Capture the cell that displays the provided text and extract its (X, Y) central coordinate. 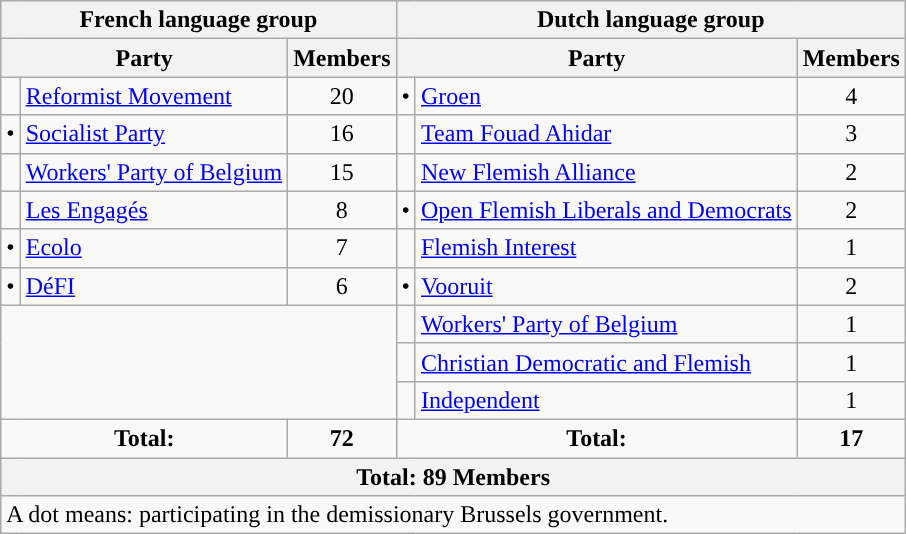
7 (342, 248)
DéFI (154, 286)
Christian Democratic and Flemish (606, 362)
16 (342, 134)
Groen (606, 96)
A dot means: participating in the demissionary Brussels government. (454, 515)
Flemish Interest (606, 248)
Ecolo (154, 248)
Total: 89 Members (454, 477)
6 (342, 286)
20 (342, 96)
Independent (606, 400)
Vooruit (606, 286)
4 (851, 96)
Team Fouad Ahidar (606, 134)
8 (342, 210)
Dutch language group (650, 20)
Reformist Movement (154, 96)
French language group (198, 20)
Socialist Party (154, 134)
New Flemish Alliance (606, 172)
15 (342, 172)
17 (851, 438)
Les Engagés (154, 210)
72 (342, 438)
3 (851, 134)
Open Flemish Liberals and Democrats (606, 210)
